From the cell containing the given text, extract its center point as [X, Y] coordinate. 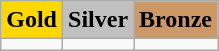
Silver [98, 20]
Gold [32, 20]
Bronze [176, 20]
